Return (x, y) of the center of cell containing provided text 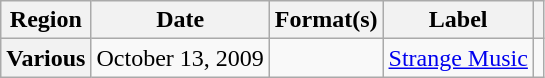
Strange Music (458, 58)
Label (458, 20)
October 13, 2009 (180, 58)
Format(s) (326, 20)
Various (46, 58)
Date (180, 20)
Region (46, 20)
